Pinpoint the cell where the given text exists, returning its [x, y] midpoint coordinate. 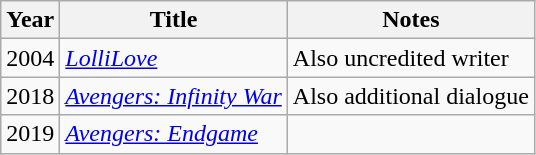
Avengers: Infinity War [174, 96]
Also uncredited writer [410, 58]
Also additional dialogue [410, 96]
Year [30, 20]
Title [174, 20]
2019 [30, 134]
Notes [410, 20]
Avengers: Endgame [174, 134]
LolliLove [174, 58]
2018 [30, 96]
2004 [30, 58]
